Provide the (X, Y) coordinate of the cell's center where the given text is located.  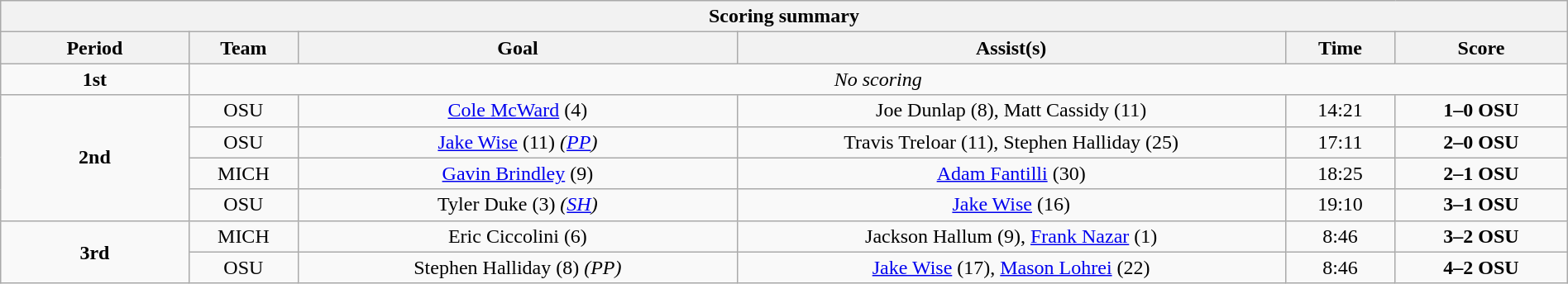
3rd (94, 252)
18:25 (1340, 173)
1–0 OSU (1481, 111)
1st (94, 79)
Adam Fantilli (30) (1011, 173)
2nd (94, 158)
19:10 (1340, 205)
2–1 OSU (1481, 173)
Jake Wise (17), Mason Lohrei (22) (1011, 267)
Jake Wise (16) (1011, 205)
4–2 OSU (1481, 267)
Joe Dunlap (8), Matt Cassidy (11) (1011, 111)
Scoring summary (784, 17)
14:21 (1340, 111)
Eric Ciccolini (6) (518, 236)
2–0 OSU (1481, 142)
Team (243, 48)
3–1 OSU (1481, 205)
No scoring (878, 79)
Cole McWard (4) (518, 111)
Stephen Halliday (8) (PP) (518, 267)
Travis Treloar (11), Stephen Halliday (25) (1011, 142)
Jake Wise (11) (PP) (518, 142)
Jackson Hallum (9), Frank Nazar (1) (1011, 236)
3–2 OSU (1481, 236)
Assist(s) (1011, 48)
Goal (518, 48)
Gavin Brindley (9) (518, 173)
Score (1481, 48)
17:11 (1340, 142)
Time (1340, 48)
Tyler Duke (3) (SH) (518, 205)
Period (94, 48)
